Provide the (X, Y) coordinate of the cell's center where the given text is located.  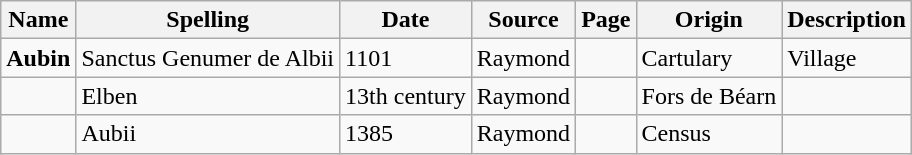
Origin (709, 20)
Census (709, 134)
13th century (406, 96)
Name (38, 20)
Page (606, 20)
Date (406, 20)
1101 (406, 58)
Village (847, 58)
Cartulary (709, 58)
Elben (208, 96)
Source (523, 20)
Sanctus Genumer de Albii (208, 58)
1385 (406, 134)
Aubii (208, 134)
Aubin (38, 58)
Fors de Béarn (709, 96)
Spelling (208, 20)
Description (847, 20)
